Capture the cell that displays the provided text and extract its [X, Y] central coordinate. 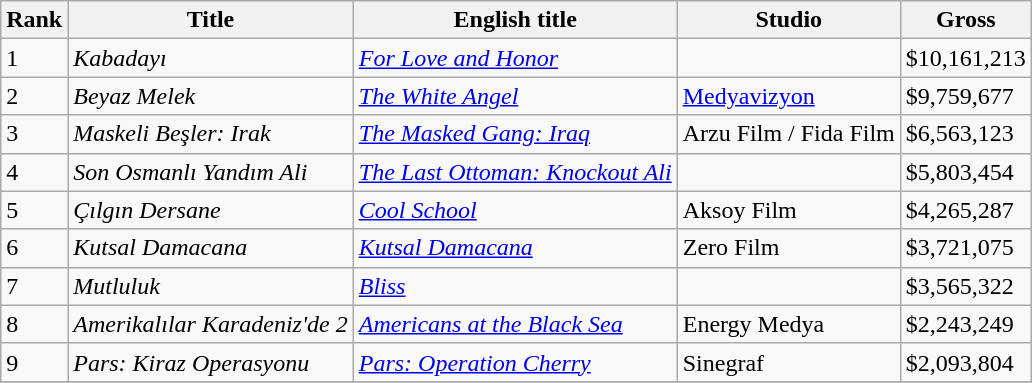
The Last Ottoman: Knockout Ali [515, 172]
For Love and Honor [515, 58]
Mutluluk [211, 286]
Amerikalılar Karadeniz'de 2 [211, 324]
Gross [966, 20]
$4,265,287 [966, 210]
Beyaz Melek [211, 96]
English title [515, 20]
3 [34, 134]
1 [34, 58]
2 [34, 96]
$9,759,677 [966, 96]
6 [34, 248]
Title [211, 20]
The White Angel [515, 96]
8 [34, 324]
Cool School [515, 210]
Pars: Operation Cherry [515, 362]
$5,803,454 [966, 172]
Rank [34, 20]
5 [34, 210]
Kabadayı [211, 58]
$2,243,249 [966, 324]
Aksoy Film [788, 210]
$3,721,075 [966, 248]
$10,161,213 [966, 58]
Sinegraf [788, 362]
Maskeli Beşler: Irak [211, 134]
Son Osmanlı Yandım Ali [211, 172]
$3,565,322 [966, 286]
Medyavizyon [788, 96]
9 [34, 362]
Americans at the Black Sea [515, 324]
Arzu Film / Fida Film [788, 134]
Energy Medya [788, 324]
Bliss [515, 286]
$6,563,123 [966, 134]
Zero Film [788, 248]
Pars: Kiraz Operasyonu [211, 362]
Çılgın Dersane [211, 210]
7 [34, 286]
$2,093,804 [966, 362]
Studio [788, 20]
The Masked Gang: Iraq [515, 134]
4 [34, 172]
